Extract the [x, y] coordinate from the center of the cell holding the provided text.  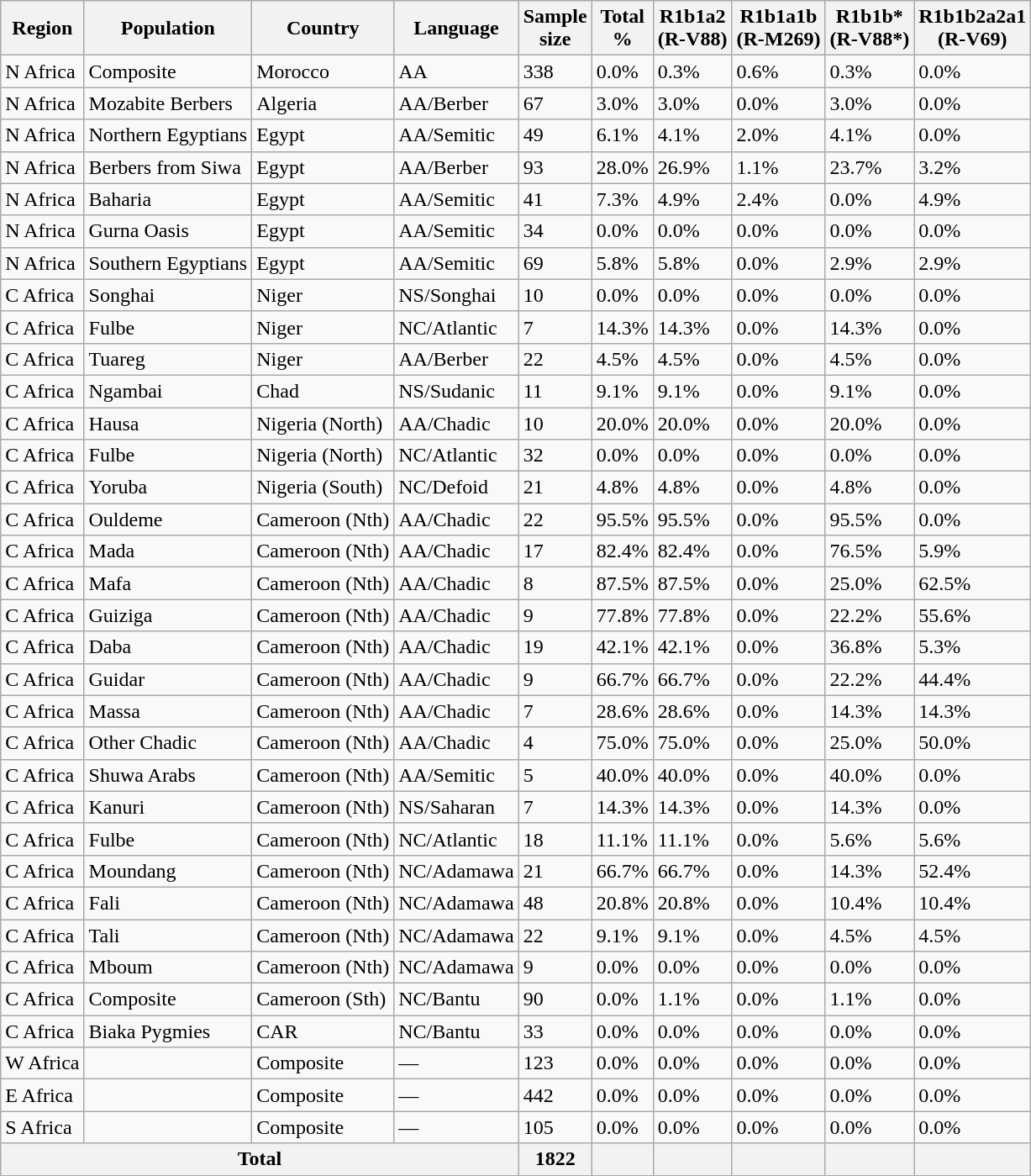
Other Chadic [168, 743]
Ngambai [168, 391]
34 [555, 231]
Kanuri [168, 807]
41 [555, 199]
CAR [323, 1031]
Language [456, 29]
Total [260, 1159]
Mada [168, 551]
11 [555, 391]
NS/Saharan [456, 807]
Shuwa Arabs [168, 775]
44.4% [973, 679]
26.9% [692, 167]
Morocco [323, 71]
W Africa [42, 1063]
Songhai [168, 295]
Guidar [168, 679]
Massa [168, 711]
Berbers from Siwa [168, 167]
NS/Songhai [456, 295]
5 [555, 775]
Total% [622, 29]
69 [555, 263]
6.1% [622, 135]
NS/Sudanic [456, 391]
Mboum [168, 968]
Yoruba [168, 488]
Moundang [168, 871]
Hausa [168, 423]
Region [42, 29]
3.2% [973, 167]
R1b1b*(R-V88*) [870, 29]
90 [555, 999]
2.0% [778, 135]
28.0% [622, 167]
E Africa [42, 1095]
52.4% [973, 871]
R1b1a1b(R-M269) [778, 29]
Baharia [168, 199]
442 [555, 1095]
32 [555, 456]
Ouldeme [168, 519]
93 [555, 167]
Country [323, 29]
Population [168, 29]
Guiziga [168, 615]
49 [555, 135]
338 [555, 71]
7.3% [622, 199]
Nigeria (South) [323, 488]
AA [456, 71]
5.3% [973, 647]
R1b1b2a2a1(R-V69) [973, 29]
67 [555, 103]
1822 [555, 1159]
4 [555, 743]
R1b1a2(R-V88) [692, 29]
Northern Egyptians [168, 135]
33 [555, 1031]
Fali [168, 903]
Tuareg [168, 359]
Chad [323, 391]
Mozabite Berbers [168, 103]
Tali [168, 936]
123 [555, 1063]
62.5% [973, 583]
Algeria [323, 103]
Gurna Oasis [168, 231]
36.8% [870, 647]
19 [555, 647]
23.7% [870, 167]
17 [555, 551]
Biaka Pygmies [168, 1031]
NC/Defoid [456, 488]
8 [555, 583]
18 [555, 839]
50.0% [973, 743]
105 [555, 1127]
Mafa [168, 583]
S Africa [42, 1127]
55.6% [973, 615]
76.5% [870, 551]
2.4% [778, 199]
Daba [168, 647]
Cameroon (Sth) [323, 999]
48 [555, 903]
Samplesize [555, 29]
Southern Egyptians [168, 263]
0.6% [778, 71]
5.9% [973, 551]
